For the text-containing cell, return its midpoint in [X, Y] coordinate format. 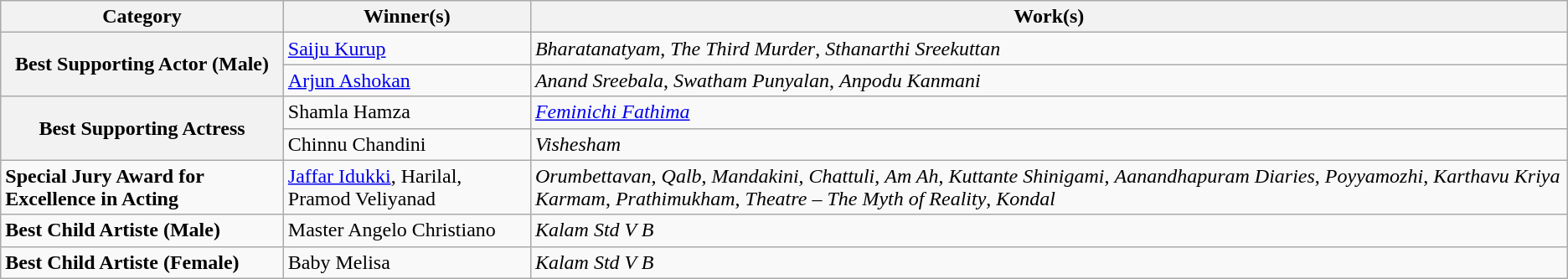
Winner(s) [407, 17]
Feminichi Fathima [1049, 112]
Work(s) [1049, 17]
Bharatanatyam, The Third Murder, Sthanarthi Sreekuttan [1049, 49]
Best Supporting Actress [142, 128]
Category [142, 17]
Best Supporting Actor (Male) [142, 65]
Saiju Kurup [407, 49]
Vishesham [1049, 144]
Baby Melisa [407, 262]
Jaffar Idukki, Harilal, Pramod Veliyanad [407, 188]
Master Angelo Christiano [407, 230]
Shamla Hamza [407, 112]
Best Child Artiste (Male) [142, 230]
Best Child Artiste (Female) [142, 262]
Arjun Ashokan [407, 80]
Chinnu Chandini [407, 144]
Special Jury Award for Excellence in Acting [142, 188]
Anand Sreebala, Swatham Punyalan, Anpodu Kanmani [1049, 80]
